Detect which cell encompasses the target text, then output its (X, Y) center coordinate. 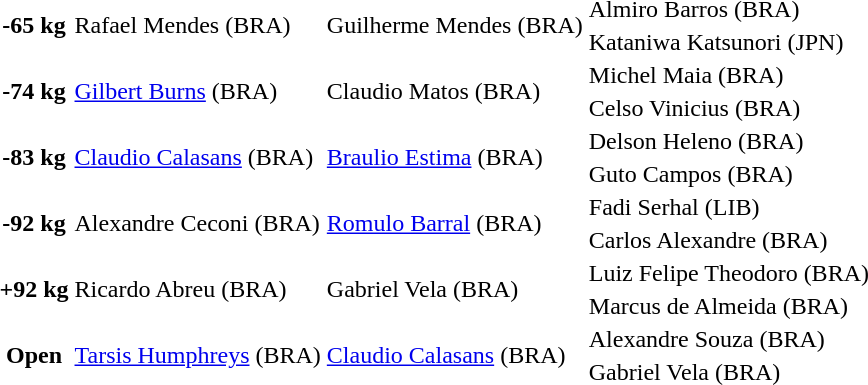
Ricardo Abreu (BRA) (198, 290)
Gilbert Burns (BRA) (198, 92)
Gabriel Vela (BRA) (454, 290)
Braulio Estima (BRA) (454, 158)
Claudio Calasans (BRA) (198, 158)
Claudio Matos (BRA) (454, 92)
Romulo Barral (BRA) (454, 224)
Alexandre Ceconi (BRA) (198, 224)
